Return [X, Y] of the center of cell containing provided text 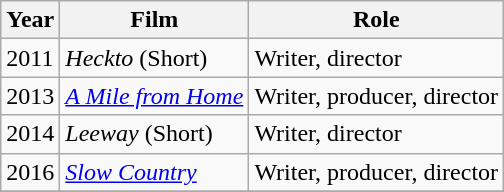
2011 [30, 58]
Film [154, 20]
Year [30, 20]
2016 [30, 172]
Leeway (Short) [154, 134]
Slow Country [154, 172]
2014 [30, 134]
Role [376, 20]
A Mile from Home [154, 96]
Heckto (Short) [154, 58]
2013 [30, 96]
